Provide the (X, Y) coordinate of the cell's center where the given text is located.  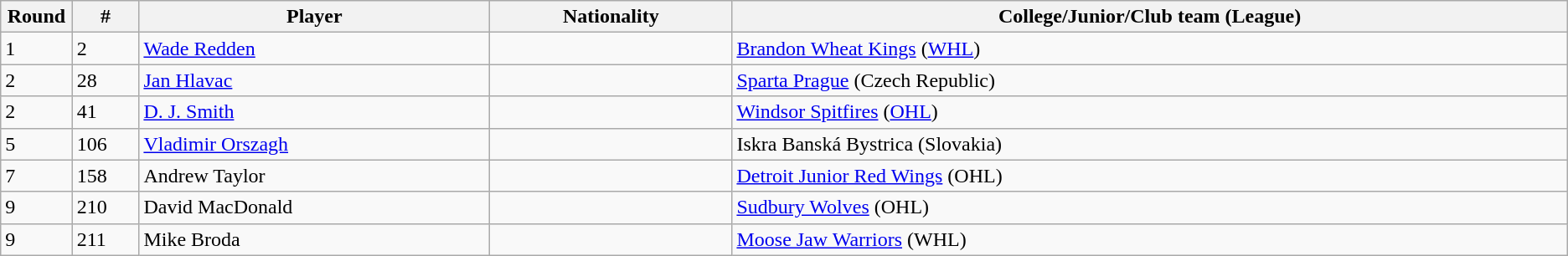
Andrew Taylor (315, 176)
158 (106, 176)
28 (106, 80)
Mike Broda (315, 239)
D. J. Smith (315, 112)
5 (37, 144)
College/Junior/Club team (League) (1149, 17)
Moose Jaw Warriors (WHL) (1149, 239)
Sparta Prague (Czech Republic) (1149, 80)
106 (106, 144)
Round (37, 17)
210 (106, 207)
41 (106, 112)
Nationality (611, 17)
211 (106, 239)
Windsor Spitfires (OHL) (1149, 112)
Brandon Wheat Kings (WHL) (1149, 49)
Iskra Banská Bystrica (Slovakia) (1149, 144)
Vladimir Orszagh (315, 144)
7 (37, 176)
Jan Hlavac (315, 80)
Wade Redden (315, 49)
Detroit Junior Red Wings (OHL) (1149, 176)
Player (315, 17)
# (106, 17)
David MacDonald (315, 207)
1 (37, 49)
Sudbury Wolves (OHL) (1149, 207)
